Determine the (x, y) coordinate at the center of the cell enclosing the given text.  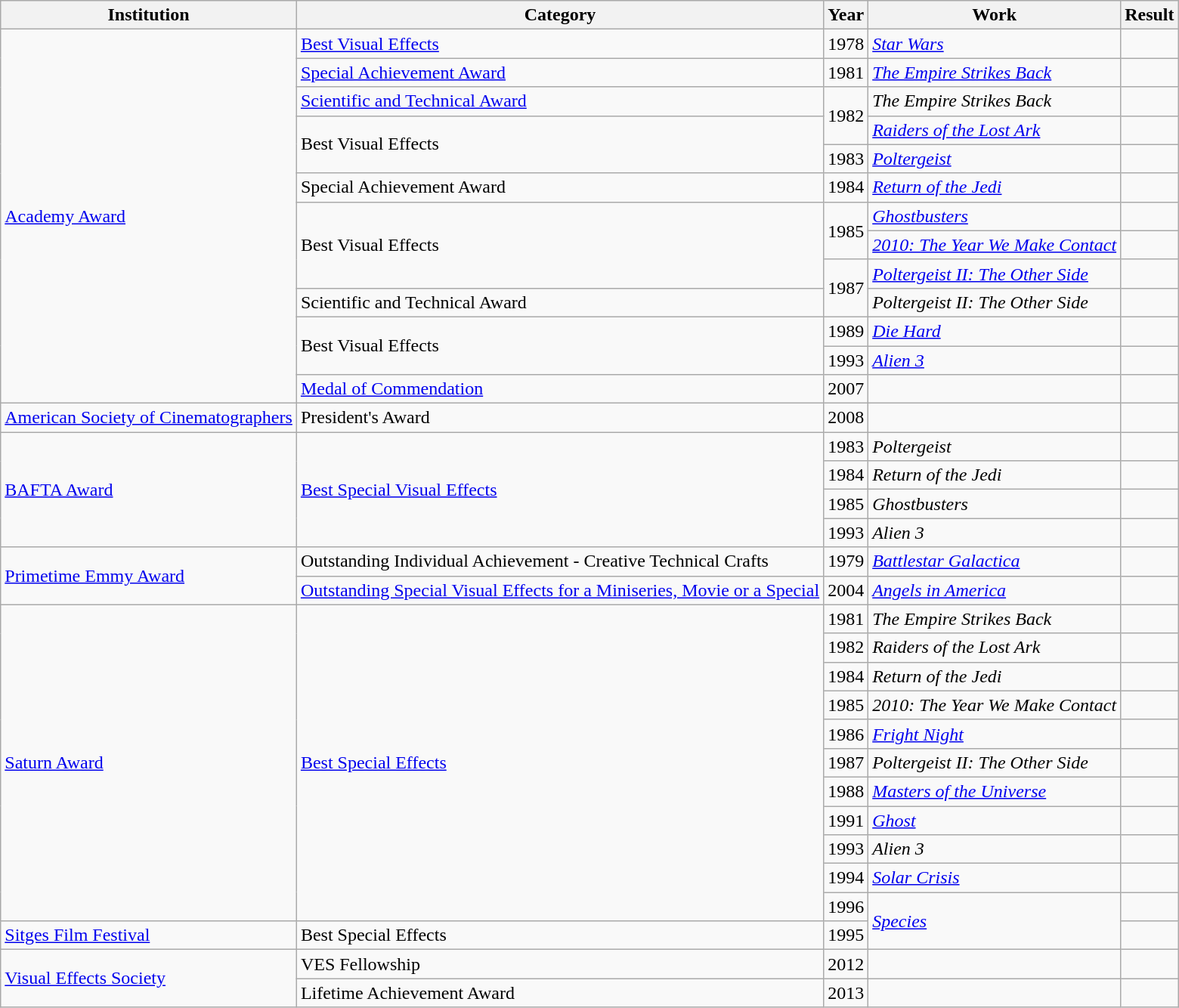
American Society of Cinematographers (149, 418)
1991 (846, 820)
1978 (846, 44)
Star Wars (995, 44)
1979 (846, 561)
2012 (846, 964)
VES Fellowship (559, 964)
Result (1150, 15)
1995 (846, 935)
Masters of the Universe (995, 791)
2007 (846, 389)
1988 (846, 791)
Fright Night (995, 734)
Die Hard (995, 331)
Visual Effects Society (149, 979)
Best Special Visual Effects (559, 490)
Outstanding Special Visual Effects for a Miniseries, Movie or a Special (559, 590)
1989 (846, 331)
2008 (846, 418)
Angels in America (995, 590)
Ghost (995, 820)
Primetime Emmy Award (149, 576)
Sitges Film Festival (149, 935)
Academy Award (149, 216)
Year (846, 15)
Outstanding Individual Achievement - Creative Technical Crafts (559, 561)
Work (995, 15)
President's Award (559, 418)
1986 (846, 734)
BAFTA Award (149, 490)
Battlestar Galactica (995, 561)
2004 (846, 590)
1994 (846, 878)
1996 (846, 907)
Species (995, 921)
2013 (846, 993)
Medal of Commendation (559, 389)
Saturn Award (149, 763)
Solar Crisis (995, 878)
Lifetime Achievement Award (559, 993)
Category (559, 15)
Institution (149, 15)
